Pinpoint the cell where the given text exists, returning its [x, y] midpoint coordinate. 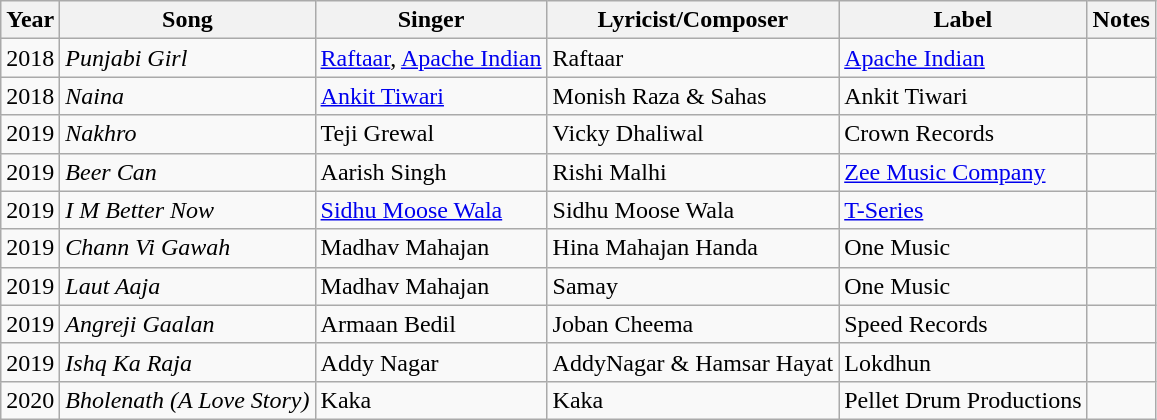
Pellet Drum Productions [963, 400]
Aarish Singh [431, 172]
Nakhro [188, 134]
Lokdhun [963, 362]
AddyNagar & Hamsar Hayat [693, 362]
Raftaar, Apache Indian [431, 58]
I M Better Now [188, 210]
Lyricist/Composer [693, 20]
Naina [188, 96]
Apache Indian [963, 58]
Teji Grewal [431, 134]
Crown Records [963, 134]
Armaan Bedil [431, 324]
Beer Can [188, 172]
Punjabi Girl [188, 58]
Year [30, 20]
Joban Cheema [693, 324]
Ishq Ka Raja [188, 362]
Speed Records [963, 324]
Rishi Malhi [693, 172]
T-Series [963, 210]
Samay [693, 286]
Addy Nagar [431, 362]
Angreji Gaalan [188, 324]
Vicky Dhaliwal [693, 134]
Song [188, 20]
Raftaar [693, 58]
2020 [30, 400]
Notes [1121, 20]
Monish Raza & Sahas [693, 96]
Singer [431, 20]
Bholenath (A Love Story) [188, 400]
Chann Vi Gawah [188, 248]
Label [963, 20]
Laut Aaja [188, 286]
Zee Music Company [963, 172]
Hina Mahajan Handa [693, 248]
